Search for the cell housing the specified text and yield its [x, y] center coordinate. 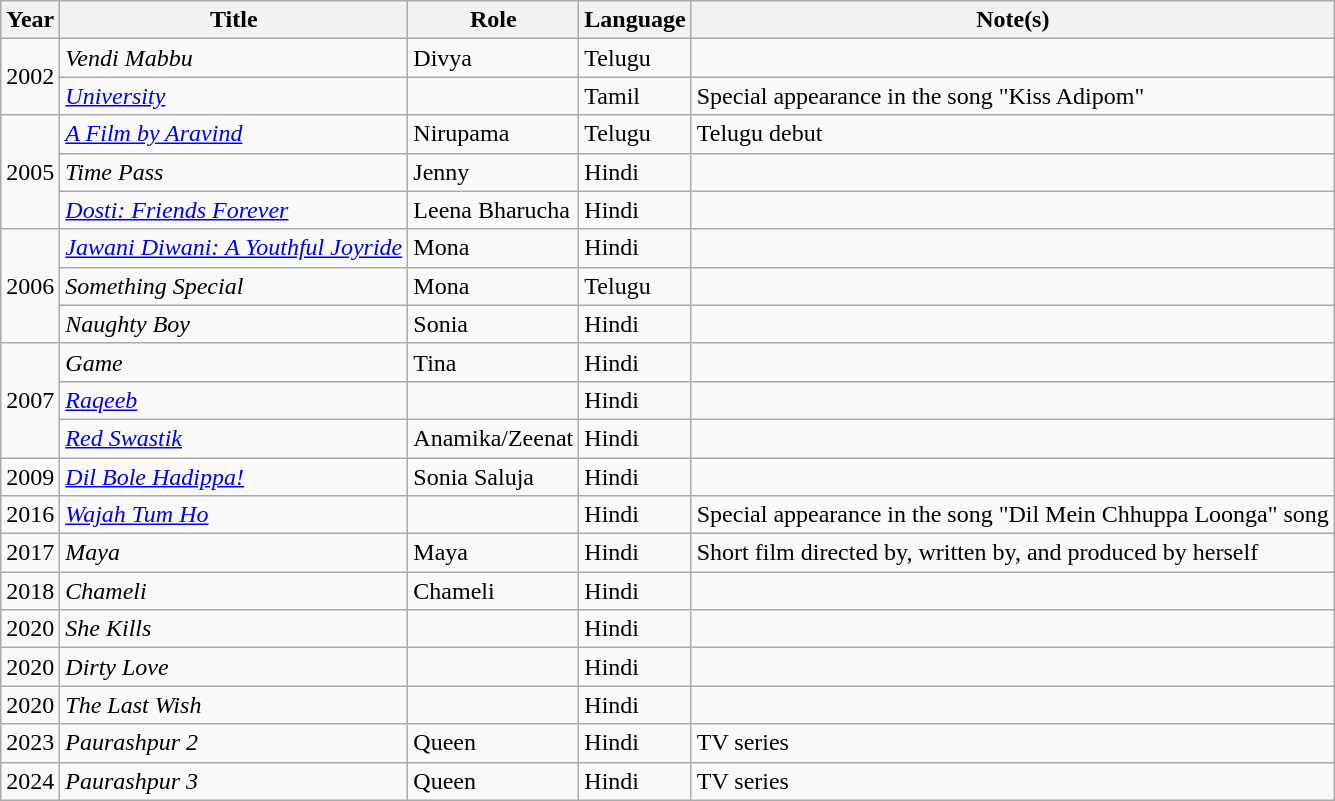
Leena Bharucha [494, 210]
Note(s) [1012, 20]
Raqeeb [234, 400]
Jenny [494, 172]
Sonia [494, 324]
2002 [30, 77]
Title [234, 20]
Sonia Saluja [494, 477]
Special appearance in the song "Dil Mein Chhuppa Loonga" song [1012, 515]
Naughty Boy [234, 324]
Language [635, 20]
2007 [30, 400]
Red Swastik [234, 438]
Telugu debut [1012, 134]
Time Pass [234, 172]
2018 [30, 591]
2023 [30, 743]
2006 [30, 286]
Divya [494, 58]
Dosti: Friends Forever [234, 210]
2016 [30, 515]
Wajah Tum Ho [234, 515]
Something Special [234, 286]
Dil Bole Hadippa! [234, 477]
2005 [30, 172]
Dirty Love [234, 667]
Year [30, 20]
Paurashpur 2 [234, 743]
Vendi Mabbu [234, 58]
Tina [494, 362]
2017 [30, 553]
Game [234, 362]
Short film directed by, written by, and produced by herself [1012, 553]
Anamika/Zeenat [494, 438]
Role [494, 20]
Special appearance in the song "Kiss Adipom" [1012, 96]
Paurashpur 3 [234, 781]
Nirupama [494, 134]
Jawani Diwani: A Youthful Joyride [234, 248]
A Film by Aravind [234, 134]
The Last Wish [234, 705]
2009 [30, 477]
University [234, 96]
She Kills [234, 629]
Tamil [635, 96]
2024 [30, 781]
